For the text-containing cell, return its midpoint in [X, Y] coordinate format. 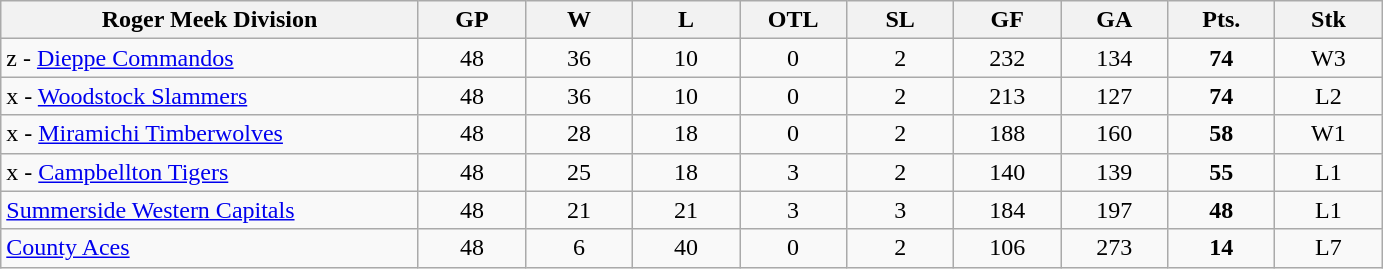
W [578, 20]
140 [1008, 172]
127 [1114, 96]
SL [900, 20]
GA [1114, 20]
6 [578, 248]
Stk [1328, 20]
Pts. [1222, 20]
Roger Meek Division [210, 20]
L2 [1328, 96]
x - Miramichi Timberwolves [210, 134]
OTL [794, 20]
213 [1008, 96]
232 [1008, 58]
106 [1008, 248]
25 [578, 172]
L [686, 20]
197 [1114, 210]
x - Woodstock Slammers [210, 96]
55 [1222, 172]
L7 [1328, 248]
160 [1114, 134]
GP [472, 20]
134 [1114, 58]
GF [1008, 20]
273 [1114, 248]
28 [578, 134]
139 [1114, 172]
188 [1008, 134]
x - Campbellton Tigers [210, 172]
W1 [1328, 134]
Summerside Western Capitals [210, 210]
W3 [1328, 58]
County Aces [210, 248]
z - Dieppe Commandos [210, 58]
184 [1008, 210]
58 [1222, 134]
14 [1222, 248]
40 [686, 248]
